Scan for the cell matching the given text and deliver its [x, y] coordinate at center. 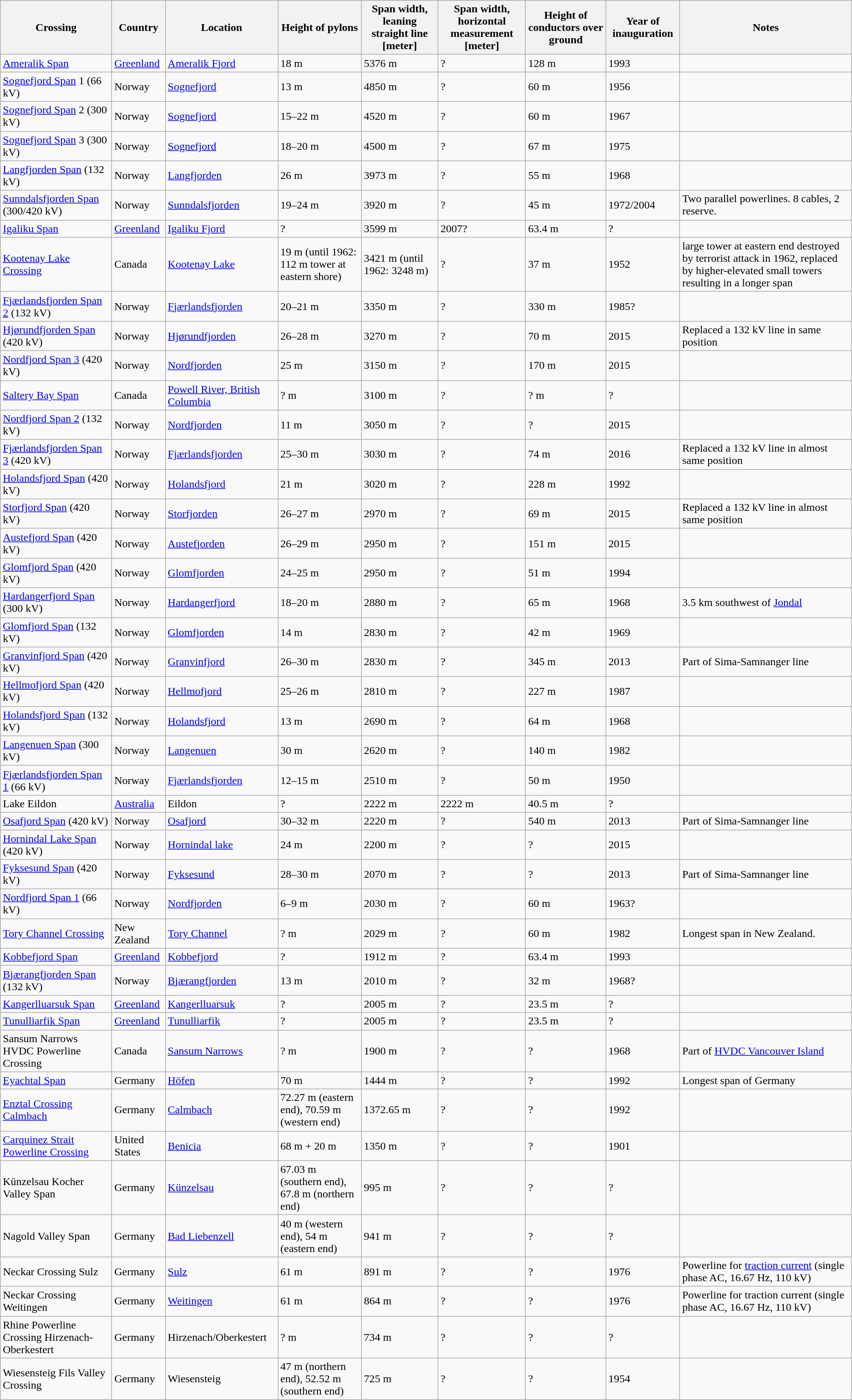
40 m (western end), 54 m (eastern end) [319, 1236]
Bjærangfjorden [221, 981]
Hornindal lake [221, 844]
Granvinfjord [221, 662]
Sunndalsfjorden Span (300/420 kV) [56, 205]
1975 [643, 146]
Longest span in New Zealand. [766, 933]
26–27 m [319, 514]
1912 m [400, 957]
14 m [319, 632]
3.5 km southwest of Jondal [766, 603]
Wiesensteig Fils Valley Crossing [56, 1379]
140 m [566, 750]
Notes [766, 27]
Kootenay Lake Crossing [56, 264]
74 m [566, 454]
32 m [566, 981]
1994 [643, 573]
345 m [566, 662]
64 m [566, 721]
864 m [400, 1301]
Bad Liebenzell [221, 1236]
Igaliku Fjord [221, 229]
67.03 m (southern end), 67.8 m (northern end) [319, 1187]
50 m [566, 780]
2007? [482, 229]
2029 m [400, 933]
30 m [319, 750]
Neckar Crossing Sulz [56, 1271]
65 m [566, 603]
2510 m [400, 780]
20–21 m [319, 306]
Saltery Bay Span [56, 395]
1954 [643, 1379]
1969 [643, 632]
Lake Eildon [56, 804]
11 m [319, 425]
Granvinfjord Span (420 kV) [56, 662]
1952 [643, 264]
891 m [400, 1271]
3599 m [400, 229]
25–26 m [319, 691]
Sansum Narrows HVDC Powerline Crossing [56, 1051]
24–25 m [319, 573]
1956 [643, 87]
Neckar Crossing Weitingen [56, 1301]
Calmbach [221, 1110]
Kobbefjord Span [56, 957]
42 m [566, 632]
25–30 m [319, 454]
19–24 m [319, 205]
3150 m [400, 365]
55 m [566, 176]
Sognefjord Span 1 (66 kV) [56, 87]
3973 m [400, 176]
2016 [643, 454]
3100 m [400, 395]
Nagold Valley Span [56, 1236]
2810 m [400, 691]
Weitingen [221, 1301]
2970 m [400, 514]
Glomfjord Span (420 kV) [56, 573]
2690 m [400, 721]
Storfjord Span (420 kV) [56, 514]
18 m [319, 63]
Crossing [56, 27]
Australia [138, 804]
26–30 m [319, 662]
Holandsfjord Span (420 kV) [56, 484]
Tunulliarfik [221, 1021]
Kangerlluarsuk Span [56, 1004]
4850 m [400, 87]
25 m [319, 365]
Künzelsau [221, 1187]
19 m (until 1962: 112 m tower at eastern shore) [319, 264]
Rhine Powerline Crossing Hirzenach-Oberkestert [56, 1337]
1972/2004 [643, 205]
2030 m [400, 904]
Osafjord Span (420 kV) [56, 821]
Fyksesund [221, 874]
1900 m [400, 1051]
United States [138, 1145]
734 m [400, 1337]
Longest span of Germany [766, 1080]
2010 m [400, 981]
Sulz [221, 1271]
30–32 m [319, 821]
Langfjorden Span (132 kV) [56, 176]
Langfjorden [221, 176]
227 m [566, 691]
45 m [566, 205]
Hjørundfjorden Span (420 kV) [56, 336]
Igaliku Span [56, 229]
2200 m [400, 844]
Year of inauguration [643, 27]
Kangerlluarsuk [221, 1004]
26–29 m [319, 544]
Replaced a 132 kV line in same position [766, 336]
4520 m [400, 117]
5376 m [400, 63]
37 m [566, 264]
Sognefjord Span 3 (300 kV) [56, 146]
1444 m [400, 1080]
330 m [566, 306]
Hornindal Lake Span (420 kV) [56, 844]
2620 m [400, 750]
Wiesensteig [221, 1379]
Tunulliarfik Span [56, 1021]
large tower at eastern end destroyed by terrorist attack in 1962, replaced by higher-elevated small towers resulting in a longer span [766, 264]
1901 [643, 1145]
Osafjord [221, 821]
3350 m [400, 306]
12–15 m [319, 780]
51 m [566, 573]
540 m [566, 821]
1987 [643, 691]
Hardangerfjord Span (300 kV) [56, 603]
2070 m [400, 874]
4500 m [400, 146]
Austefjorden [221, 544]
3050 m [400, 425]
Fyksesund Span (420 kV) [56, 874]
69 m [566, 514]
Langenuen [221, 750]
Ameralik Span [56, 63]
1350 m [400, 1145]
24 m [319, 844]
Sognefjord Span 2 (300 kV) [56, 117]
1950 [643, 780]
Span width, leaning straight line[meter] [400, 27]
Enztal Crossing Calmbach [56, 1110]
Carquinez Strait Powerline Crossing [56, 1145]
Bjærangfjorden Span (132 kV) [56, 981]
15–22 m [319, 117]
Höfen [221, 1080]
Langenuen Span (300 kV) [56, 750]
128 m [566, 63]
995 m [400, 1187]
67 m [566, 146]
Tory Channel Crossing [56, 933]
Nordfjord Span 3 (420 kV) [56, 365]
Hellmofjord Span (420 kV) [56, 691]
Glomfjord Span (132 kV) [56, 632]
3030 m [400, 454]
Hellmofjord [221, 691]
Sansum Narrows [221, 1051]
3920 m [400, 205]
New Zealand [138, 933]
Fjærlandsfjorden Span 1 (66 kV) [56, 780]
26–28 m [319, 336]
941 m [400, 1236]
21 m [319, 484]
Austefjord Span (420 kV) [56, 544]
Nordfjord Span 2 (132 kV) [56, 425]
Location [221, 27]
26 m [319, 176]
1985? [643, 306]
Country [138, 27]
228 m [566, 484]
Fjærlandsfjorden Span 3 (420 kV) [56, 454]
Tory Channel [221, 933]
Hirzenach/Oberkestert [221, 1337]
40.5 m [566, 804]
3270 m [400, 336]
Sunndalsfjorden [221, 205]
Storfjorden [221, 514]
Benicia [221, 1145]
Kobbefjord [221, 957]
151 m [566, 544]
170 m [566, 365]
Two parallel powerlines. 8 cables, 2 reserve. [766, 205]
6–9 m [319, 904]
3020 m [400, 484]
Hjørundfjorden [221, 336]
Span width, horizontal measurement [meter] [482, 27]
Künzelsau Kocher Valley Span [56, 1187]
1968? [643, 981]
1967 [643, 117]
Powell River, British Columbia [221, 395]
Eyachtal Span [56, 1080]
68 m + 20 m [319, 1145]
2220 m [400, 821]
Height of pylons [319, 27]
28–30 m [319, 874]
72.27 m (eastern end), 70.59 m (western end) [319, 1110]
1372.65 m [400, 1110]
Part of HVDC Vancouver Island [766, 1051]
Nordfjord Span 1 (66 kV) [56, 904]
2880 m [400, 603]
47 m (northern end), 52.52 m (southern end) [319, 1379]
Kootenay Lake [221, 264]
3421 m (until 1962: 3248 m) [400, 264]
Eildon [221, 804]
Ameralik Fjord [221, 63]
725 m [400, 1379]
Fjærlandsfjorden Span 2 (132 kV) [56, 306]
Holandsfjord Span (132 kV) [56, 721]
Hardangerfjord [221, 603]
1963? [643, 904]
Height of conductors over ground [566, 27]
